Pinpoint the cell where the given text exists, returning its (X, Y) midpoint coordinate. 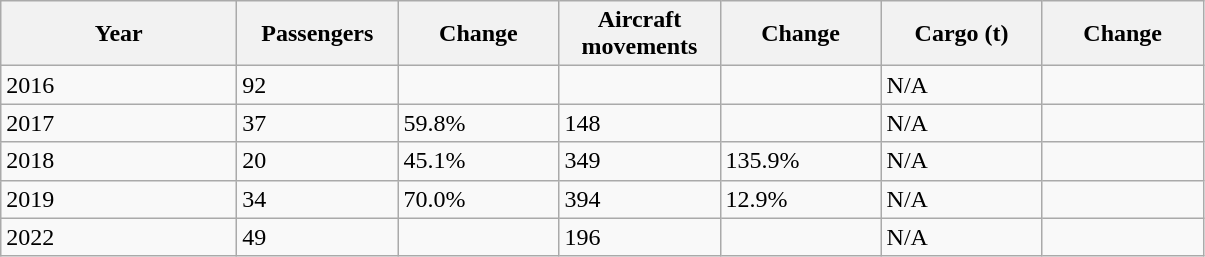
2017 (119, 123)
196 (640, 237)
59.8% (478, 123)
12.9% (800, 199)
349 (640, 161)
70.0% (478, 199)
92 (318, 85)
2022 (119, 237)
2016 (119, 85)
Passengers (318, 34)
135.9% (800, 161)
Cargo (t) (962, 34)
Aircraft movements (640, 34)
45.1% (478, 161)
394 (640, 199)
Year (119, 34)
37 (318, 123)
2019 (119, 199)
2018 (119, 161)
148 (640, 123)
20 (318, 161)
49 (318, 237)
34 (318, 199)
